For the text-containing cell, return its midpoint in (X, Y) coordinate format. 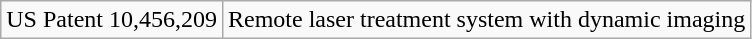
Remote laser treatment system with dynamic imaging (486, 20)
US Patent 10,456,209 (112, 20)
